Search for the cell housing the specified text and yield its [X, Y] center coordinate. 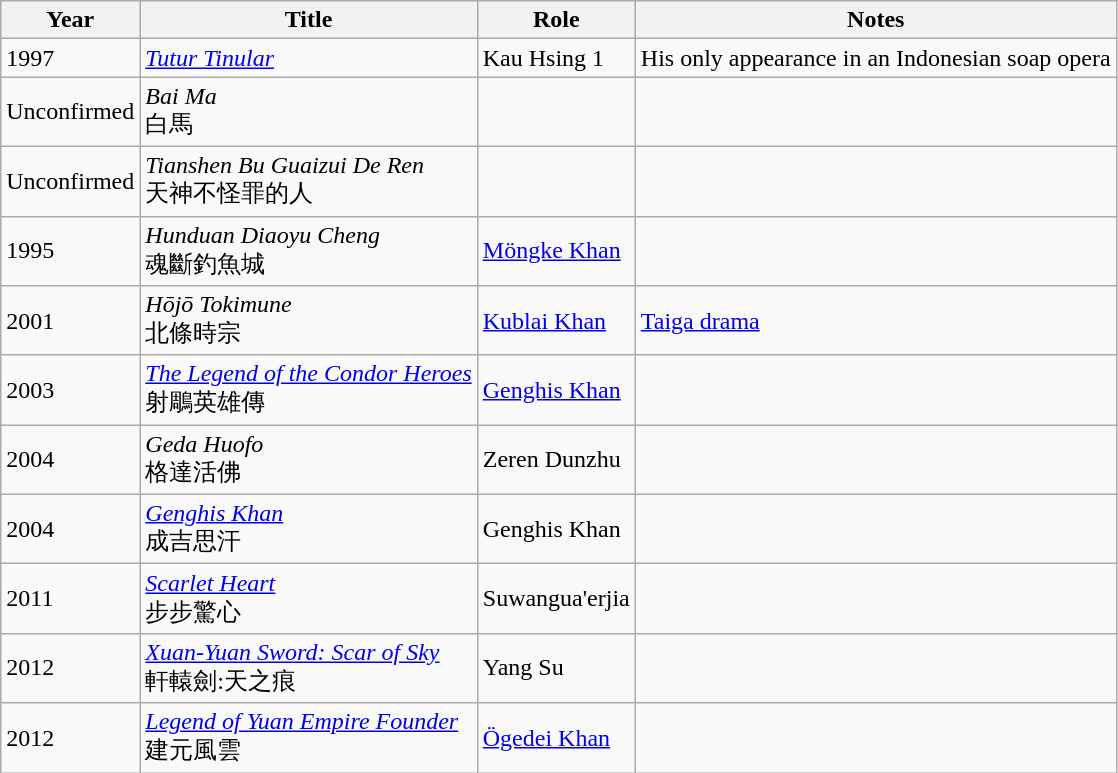
1995 [70, 251]
Tianshen Bu Guaizui De Ren天神不怪罪的人 [308, 181]
Notes [876, 20]
Suwangua'erjia [556, 599]
Year [70, 20]
Hōjō Tokimune北條時宗 [308, 321]
Tutur Tinular [308, 58]
2003 [70, 390]
Ögedei Khan [556, 738]
2001 [70, 321]
Bai Ma白馬 [308, 112]
1997 [70, 58]
Role [556, 20]
Kau Hsing 1 [556, 58]
Taiga drama [876, 321]
Zeren Dunzhu [556, 460]
The Legend of the Condor Heroes射鵰英雄傳 [308, 390]
His only appearance in an Indonesian soap opera [876, 58]
Scarlet Heart步步驚心 [308, 599]
Geda Huofo格達活佛 [308, 460]
Xuan-Yuan Sword: Scar of Sky軒轅劍:天之痕 [308, 668]
Kublai Khan [556, 321]
Hunduan Diaoyu Cheng魂斷釣魚城 [308, 251]
Title [308, 20]
Möngke Khan [556, 251]
Genghis Khan成吉思汗 [308, 529]
Yang Su [556, 668]
Legend of Yuan Empire Founder建元風雲 [308, 738]
2011 [70, 599]
